For the text-containing cell, return its midpoint in [x, y] coordinate format. 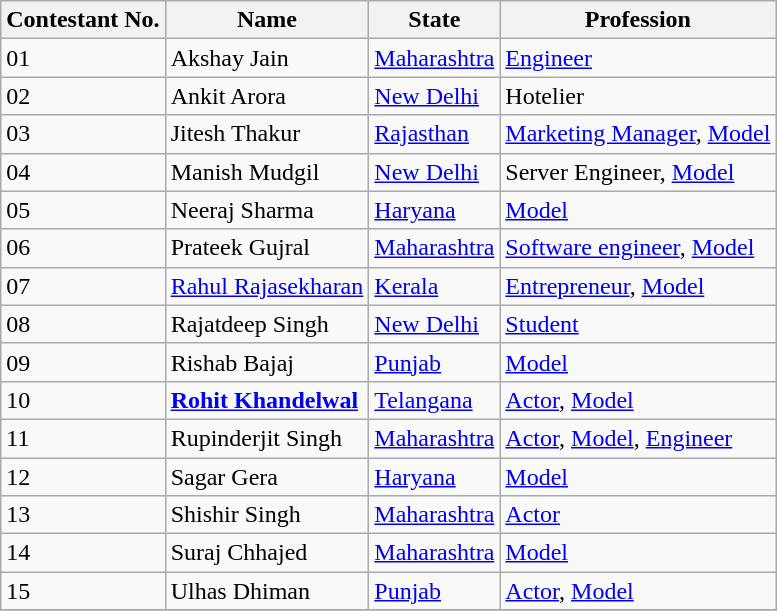
Shishir Singh [267, 515]
Manish Mudgil [267, 172]
Actor [638, 515]
Software engineer, Model [638, 248]
Engineer [638, 58]
Kerala [434, 286]
09 [83, 362]
14 [83, 553]
Prateek Gujral [267, 248]
11 [83, 438]
Contestant No. [83, 20]
Telangana [434, 400]
13 [83, 515]
Hotelier [638, 96]
Student [638, 324]
Profession [638, 20]
Ankit Arora [267, 96]
Actor, Model, Engineer [638, 438]
Server Engineer, Model [638, 172]
Neeraj Sharma [267, 210]
Rajatdeep Singh [267, 324]
02 [83, 96]
06 [83, 248]
Rohit Khandelwal [267, 400]
04 [83, 172]
Marketing Manager, Model [638, 134]
Entrepreneur, Model [638, 286]
Jitesh Thakur [267, 134]
Ulhas Dhiman [267, 591]
Rahul Rajasekharan [267, 286]
Rishab Bajaj [267, 362]
12 [83, 477]
Suraj Chhajed [267, 553]
03 [83, 134]
07 [83, 286]
Name [267, 20]
15 [83, 591]
Rupinderjit Singh [267, 438]
10 [83, 400]
01 [83, 58]
Sagar Gera [267, 477]
08 [83, 324]
05 [83, 210]
State [434, 20]
Akshay Jain [267, 58]
Rajasthan [434, 134]
